Extract the [x, y] coordinate from the center of the cell holding the provided text.  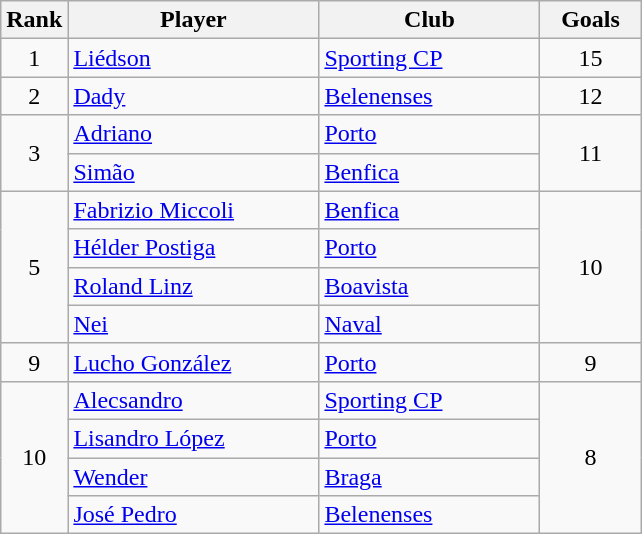
Wender [194, 477]
Simão [194, 172]
José Pedro [194, 515]
5 [34, 267]
Nei [194, 324]
Adriano [194, 134]
Boavista [430, 286]
Dady [194, 96]
Fabrizio Miccoli [194, 210]
Lucho González [194, 362]
3 [34, 153]
Liédson [194, 58]
Naval [430, 324]
Rank [34, 20]
15 [590, 58]
Goals [590, 20]
8 [590, 457]
Alecsandro [194, 400]
Club [430, 20]
12 [590, 96]
1 [34, 58]
Player [194, 20]
Lisandro López [194, 438]
Roland Linz [194, 286]
2 [34, 96]
Braga [430, 477]
11 [590, 153]
Hélder Postiga [194, 248]
